Search for the cell housing the specified text and yield its (x, y) center coordinate. 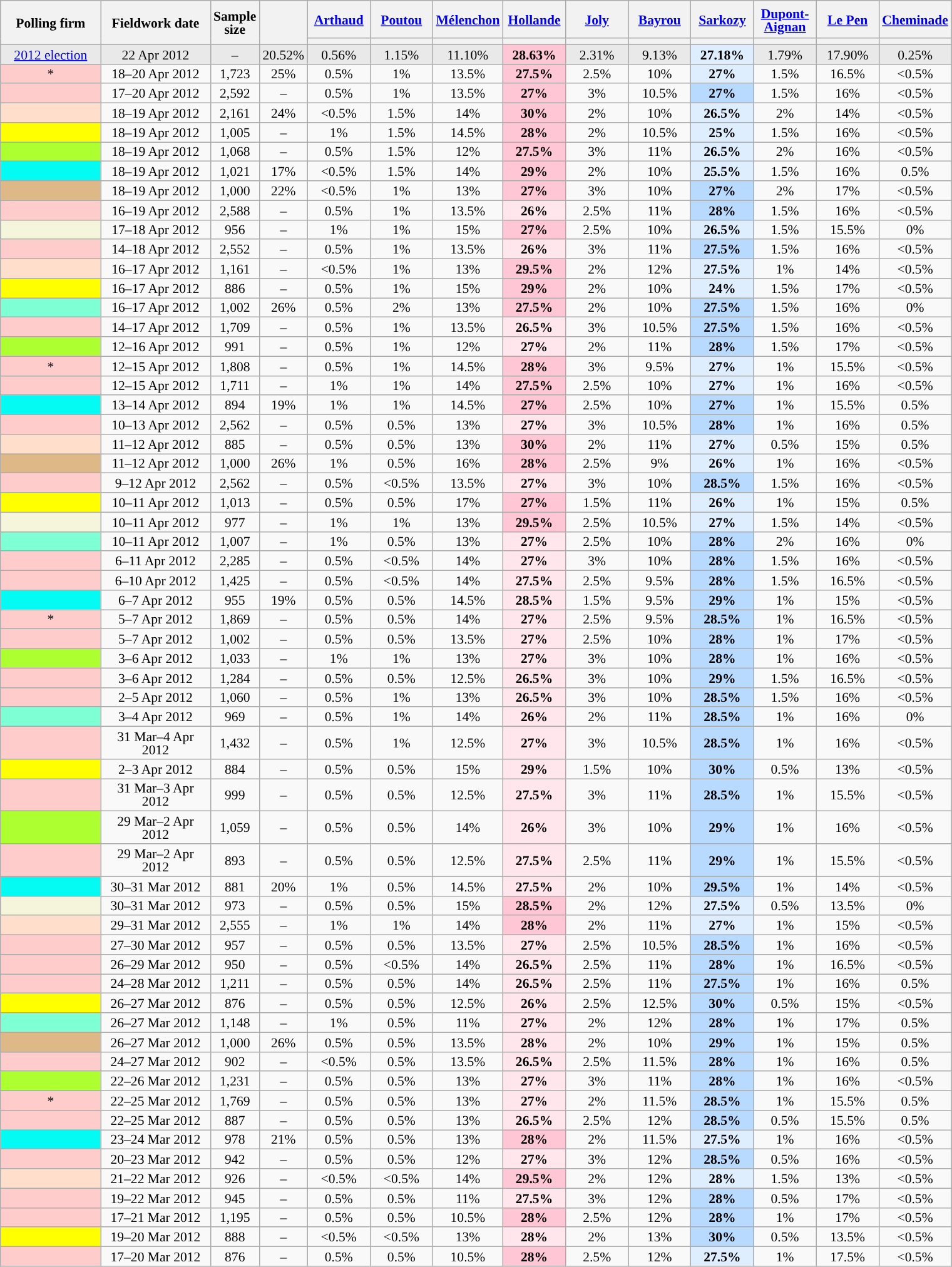
1,711 (235, 386)
Mélenchon (468, 19)
23–24 Mar 2012 (155, 1139)
2,592 (235, 94)
950 (235, 964)
16–19 Apr 2012 (155, 210)
1,033 (235, 659)
26–29 Mar 2012 (155, 964)
1,284 (235, 677)
Dupont-Aignan (785, 19)
893 (235, 860)
0.25% (915, 54)
19–22 Mar 2012 (155, 1198)
2–5 Apr 2012 (155, 697)
1,231 (235, 1082)
887 (235, 1121)
957 (235, 945)
28.63% (534, 54)
1,723 (235, 74)
1,769 (235, 1100)
1,808 (235, 366)
17–21 Mar 2012 (155, 1217)
902 (235, 1062)
Le Pen (847, 19)
Sarkozy (722, 19)
Samplesize (235, 23)
Joly (597, 19)
977 (235, 522)
6–11 Apr 2012 (155, 561)
3–4 Apr 2012 (155, 717)
1,211 (235, 984)
17–20 Mar 2012 (155, 1257)
2,285 (235, 561)
14–18 Apr 2012 (155, 249)
2–3 Apr 2012 (155, 769)
1,432 (235, 743)
2,555 (235, 925)
Arthaud (339, 19)
1.79% (785, 54)
1.15% (401, 54)
1,425 (235, 581)
13–14 Apr 2012 (155, 406)
2012 election (51, 54)
1,007 (235, 541)
19–20 Mar 2012 (155, 1237)
1,148 (235, 1023)
31 Mar–3 Apr 2012 (155, 795)
956 (235, 229)
1,021 (235, 172)
969 (235, 717)
29–31 Mar 2012 (155, 925)
2.31% (597, 54)
Cheminade (915, 19)
1,161 (235, 269)
884 (235, 769)
1,068 (235, 151)
9% (660, 463)
20.52% (283, 54)
27–30 Mar 2012 (155, 945)
21–22 Mar 2012 (155, 1178)
2,161 (235, 113)
18–20 Apr 2012 (155, 74)
12–16 Apr 2012 (155, 347)
894 (235, 406)
973 (235, 905)
881 (235, 886)
17–20 Apr 2012 (155, 94)
17.5% (847, 1257)
22 Apr 2012 (155, 54)
978 (235, 1139)
1,195 (235, 1217)
22–26 Mar 2012 (155, 1082)
9–12 Apr 2012 (155, 483)
Bayrou (660, 19)
27.18% (722, 54)
942 (235, 1159)
Poutou (401, 19)
10–13 Apr 2012 (155, 424)
Fieldwork date (155, 23)
1,869 (235, 620)
9.13% (660, 54)
31 Mar–4 Apr 2012 (155, 743)
0.56% (339, 54)
Polling firm (51, 23)
926 (235, 1178)
945 (235, 1198)
24–28 Mar 2012 (155, 984)
6–10 Apr 2012 (155, 581)
14–17 Apr 2012 (155, 327)
955 (235, 600)
20–23 Mar 2012 (155, 1159)
17.90% (847, 54)
2,552 (235, 249)
1,059 (235, 828)
1,060 (235, 697)
888 (235, 1237)
24–27 Mar 2012 (155, 1062)
25.5% (722, 172)
999 (235, 795)
2,588 (235, 210)
1,709 (235, 327)
20% (283, 886)
886 (235, 288)
1,013 (235, 502)
21% (283, 1139)
1,005 (235, 133)
17–18 Apr 2012 (155, 229)
991 (235, 347)
22% (283, 190)
885 (235, 444)
Hollande (534, 19)
11.10% (468, 54)
6–7 Apr 2012 (155, 600)
